Detect which cell encompasses the target text, then output its (X, Y) center coordinate. 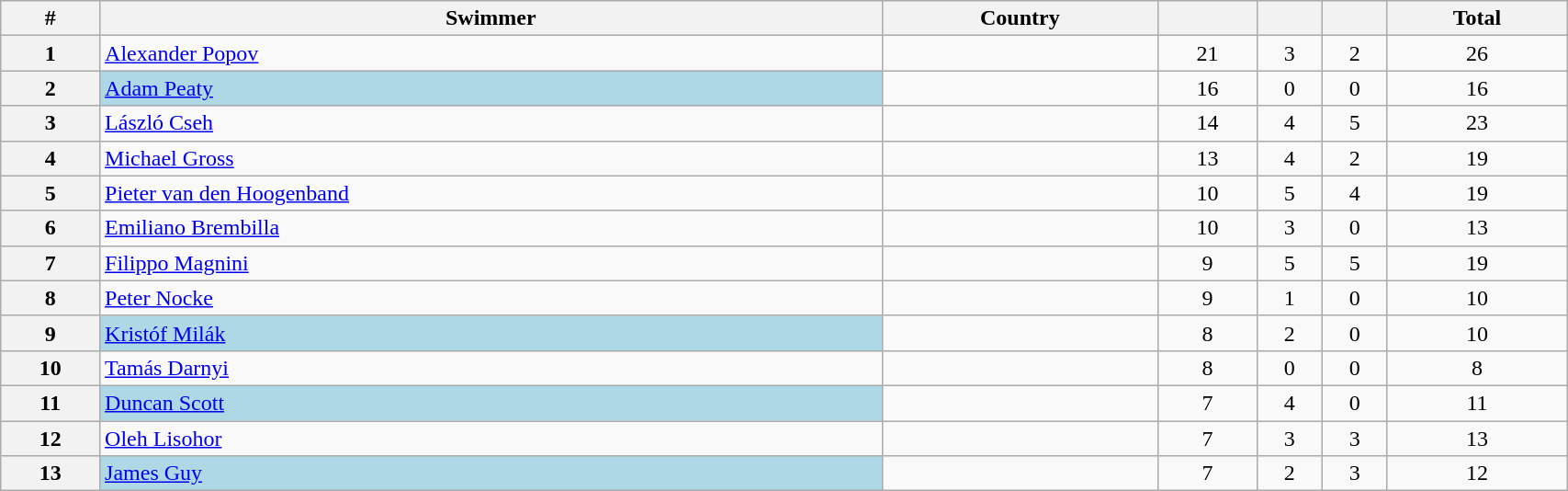
Country (1020, 18)
Michael Gross (491, 158)
Peter Nocke (491, 298)
21 (1208, 53)
23 (1477, 123)
Oleh Lisohor (491, 439)
Kristóf Milák (491, 333)
László Cseh (491, 123)
Duncan Scott (491, 403)
14 (1208, 123)
# (51, 18)
Total (1477, 18)
Alexander Popov (491, 53)
Adam Peaty (491, 88)
Tamás Darnyi (491, 368)
6 (51, 228)
Pieter van den Hoogenband (491, 193)
Filippo Magnini (491, 263)
James Guy (491, 474)
Swimmer (491, 18)
26 (1477, 53)
Emiliano Brembilla (491, 228)
